Search for the cell housing the specified text and yield its (X, Y) center coordinate. 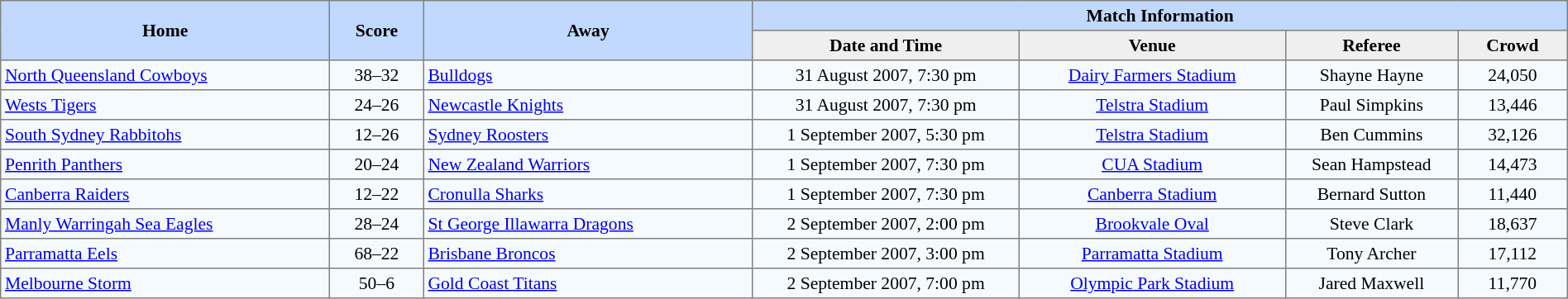
11,770 (1513, 283)
Bulldogs (588, 75)
Melbourne Storm (165, 283)
Home (165, 31)
Parramatta Eels (165, 254)
New Zealand Warriors (588, 164)
Shayne Hayne (1371, 75)
Sean Hampstead (1371, 164)
Sydney Roosters (588, 135)
Jared Maxwell (1371, 283)
Paul Simpkins (1371, 105)
Newcastle Knights (588, 105)
Brisbane Broncos (588, 254)
St George Illawarra Dragons (588, 224)
1 September 2007, 5:30 pm (886, 135)
North Queensland Cowboys (165, 75)
13,446 (1513, 105)
Brookvale Oval (1152, 224)
Away (588, 31)
Cronulla Sharks (588, 194)
Canberra Stadium (1152, 194)
Match Information (1159, 16)
Parramatta Stadium (1152, 254)
Bernard Sutton (1371, 194)
Score (377, 31)
Ben Cummins (1371, 135)
12–26 (377, 135)
12–22 (377, 194)
17,112 (1513, 254)
Referee (1371, 45)
20–24 (377, 164)
South Sydney Rabbitohs (165, 135)
2 September 2007, 3:00 pm (886, 254)
2 September 2007, 7:00 pm (886, 283)
Olympic Park Stadium (1152, 283)
18,637 (1513, 224)
24,050 (1513, 75)
68–22 (377, 254)
38–32 (377, 75)
28–24 (377, 224)
Canberra Raiders (165, 194)
2 September 2007, 2:00 pm (886, 224)
11,440 (1513, 194)
Penrith Panthers (165, 164)
CUA Stadium (1152, 164)
Venue (1152, 45)
14,473 (1513, 164)
Gold Coast Titans (588, 283)
Steve Clark (1371, 224)
Manly Warringah Sea Eagles (165, 224)
Date and Time (886, 45)
Dairy Farmers Stadium (1152, 75)
32,126 (1513, 135)
50–6 (377, 283)
Tony Archer (1371, 254)
Wests Tigers (165, 105)
24–26 (377, 105)
Crowd (1513, 45)
